Capture the cell that displays the provided text and extract its (X, Y) central coordinate. 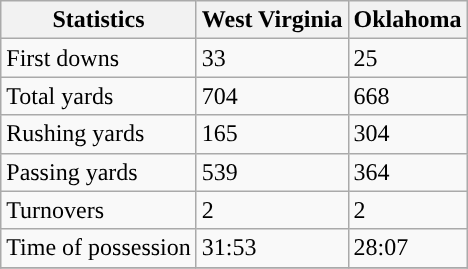
25 (408, 58)
West Virginia (272, 20)
165 (272, 134)
704 (272, 96)
539 (272, 172)
304 (408, 134)
668 (408, 96)
First downs (99, 58)
Turnovers (99, 210)
28:07 (408, 248)
Passing yards (99, 172)
Oklahoma (408, 20)
Total yards (99, 96)
Time of possession (99, 248)
31:53 (272, 248)
Rushing yards (99, 134)
Statistics (99, 20)
33 (272, 58)
364 (408, 172)
